Output the [X, Y] coordinate of the center of the cell containing the given text.  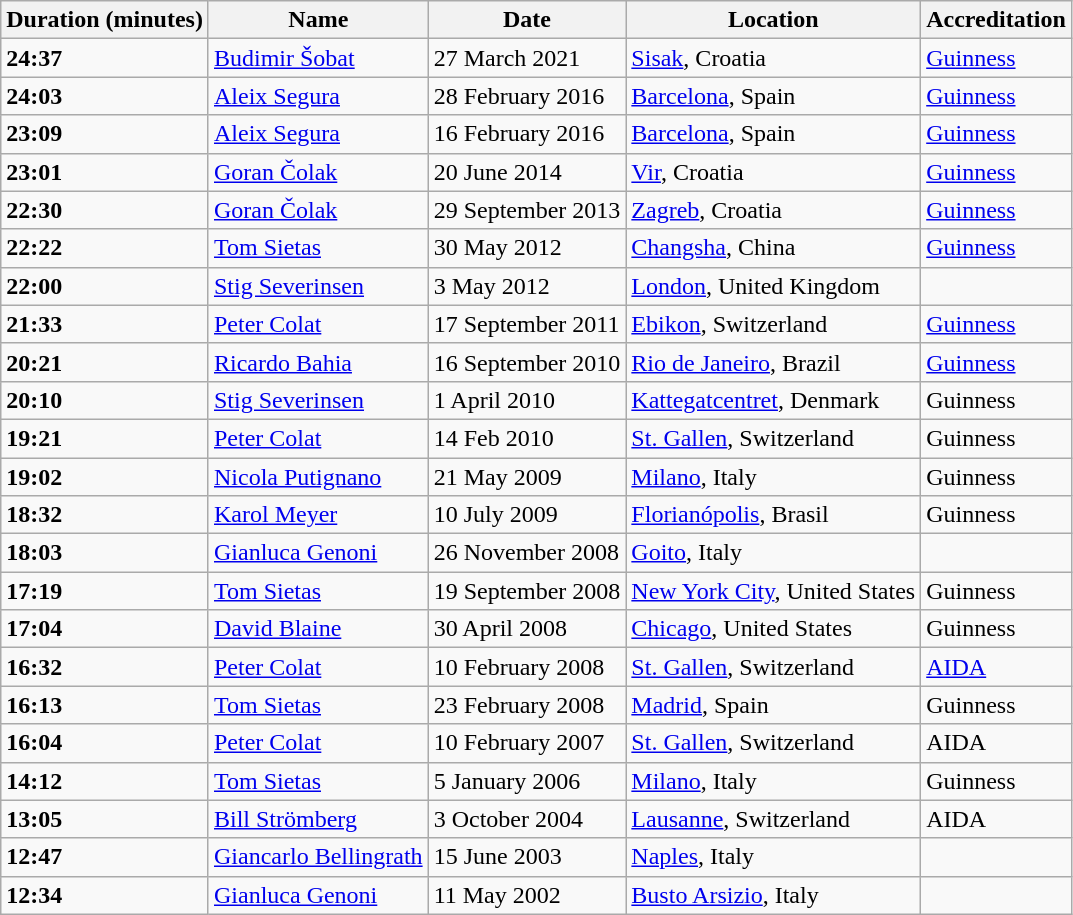
17:04 [105, 629]
Karol Meyer [318, 515]
20:10 [105, 400]
24:37 [105, 58]
30 May 2012 [527, 248]
Madrid, Spain [774, 705]
20 June 2014 [527, 172]
Duration (minutes) [105, 20]
Ebikon, Switzerland [774, 324]
13:05 [105, 819]
20:21 [105, 362]
Location [774, 20]
23 February 2008 [527, 705]
1 April 2010 [527, 400]
12:34 [105, 895]
19:21 [105, 438]
22:30 [105, 210]
16 February 2016 [527, 134]
3 October 2004 [527, 819]
Name [318, 20]
12:47 [105, 857]
23:09 [105, 134]
Ricardo Bahia [318, 362]
Accreditation [996, 20]
11 May 2002 [527, 895]
18:03 [105, 553]
14:12 [105, 781]
3 May 2012 [527, 286]
16:13 [105, 705]
28 February 2016 [527, 96]
21:33 [105, 324]
Vir, Croatia [774, 172]
22:22 [105, 248]
18:32 [105, 515]
15 June 2003 [527, 857]
Budimir Šobat [318, 58]
14 Feb 2010 [527, 438]
19 September 2008 [527, 591]
Bill Strömberg [318, 819]
Rio de Janeiro, Brazil [774, 362]
Date [527, 20]
London, United Kingdom [774, 286]
22:00 [105, 286]
10 July 2009 [527, 515]
19:02 [105, 477]
29 September 2013 [527, 210]
Changsha, China [774, 248]
26 November 2008 [527, 553]
16 September 2010 [527, 362]
24:03 [105, 96]
30 April 2008 [527, 629]
5 January 2006 [527, 781]
Nicola Putignano [318, 477]
Florianópolis, Brasil [774, 515]
Kattegatcentret, Denmark [774, 400]
David Blaine [318, 629]
10 February 2007 [527, 743]
27 March 2021 [527, 58]
Chicago, United States [774, 629]
17:19 [105, 591]
23:01 [105, 172]
Goito, Italy [774, 553]
Giancarlo Bellingrath [318, 857]
21 May 2009 [527, 477]
16:32 [105, 667]
Lausanne, Switzerland [774, 819]
New York City, United States [774, 591]
10 February 2008 [527, 667]
16:04 [105, 743]
Sisak, Croatia [774, 58]
Zagreb, Croatia [774, 210]
Busto Arsizio, Italy [774, 895]
17 September 2011 [527, 324]
Naples, Italy [774, 857]
